Output the [x, y] coordinate of the center of the cell containing the given text.  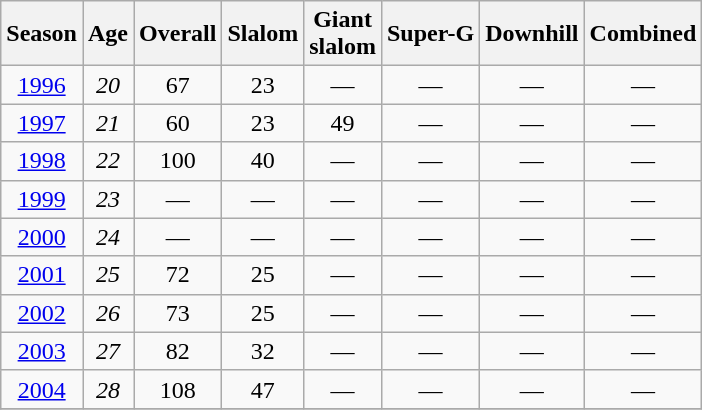
28 [108, 389]
20 [108, 85]
1998 [42, 161]
2003 [42, 351]
49 [343, 123]
73 [178, 313]
60 [178, 123]
47 [263, 389]
26 [108, 313]
1997 [42, 123]
27 [108, 351]
100 [178, 161]
22 [108, 161]
2000 [42, 237]
Slalom [263, 34]
2001 [42, 275]
Giantslalom [343, 34]
32 [263, 351]
Downhill [532, 34]
2002 [42, 313]
1999 [42, 199]
24 [108, 237]
Age [108, 34]
2004 [42, 389]
67 [178, 85]
72 [178, 275]
Overall [178, 34]
40 [263, 161]
Season [42, 34]
21 [108, 123]
82 [178, 351]
108 [178, 389]
Combined [643, 34]
1996 [42, 85]
Super-G [430, 34]
